Locate the cell with the specified text and output its [x, y] center coordinate. 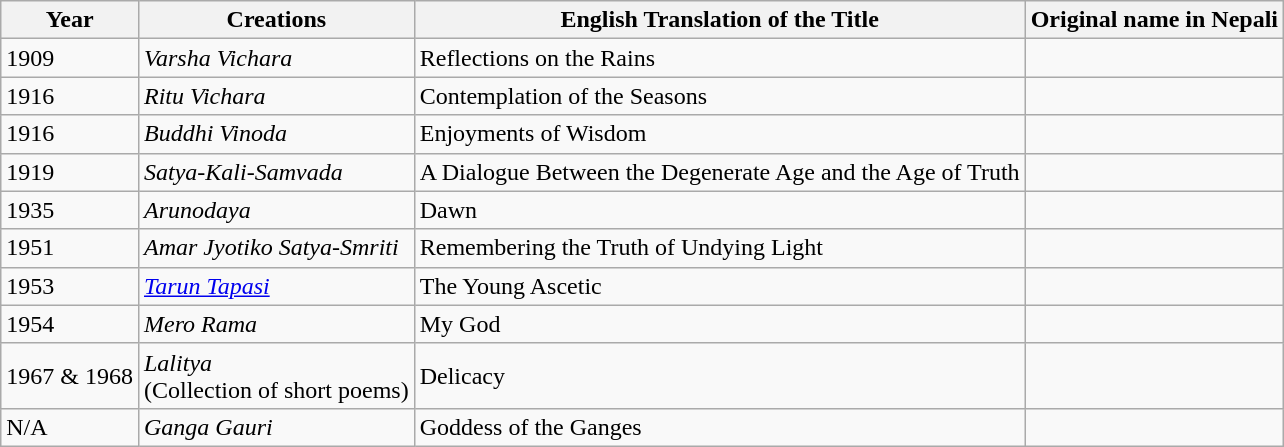
A Dialogue Between the Degenerate Age and the Age of Truth [720, 172]
Mero Rama [276, 324]
Ganga Gauri [276, 427]
1954 [70, 324]
Reflections on the Rains [720, 58]
N/A [70, 427]
Tarun Tapasi [276, 286]
English Translation of the Title [720, 20]
My God [720, 324]
Goddess of the Ganges [720, 427]
1935 [70, 210]
Satya-Kali-Samvada [276, 172]
Arunodaya [276, 210]
Dawn [720, 210]
Original name in Nepali [1154, 20]
Remembering the Truth of Undying Light [720, 248]
1951 [70, 248]
1967 & 1968 [70, 376]
Ritu Vichara [276, 96]
Varsha Vichara [276, 58]
Creations [276, 20]
Amar Jyotiko Satya-Smriti [276, 248]
Year [70, 20]
1953 [70, 286]
Contemplation of the Seasons [720, 96]
1909 [70, 58]
Buddhi Vinoda [276, 134]
Lalitya(Collection of short poems) [276, 376]
Delicacy [720, 376]
The Young Ascetic [720, 286]
1919 [70, 172]
Enjoyments of Wisdom [720, 134]
